From the cell containing the given text, extract its center point as [x, y] coordinate. 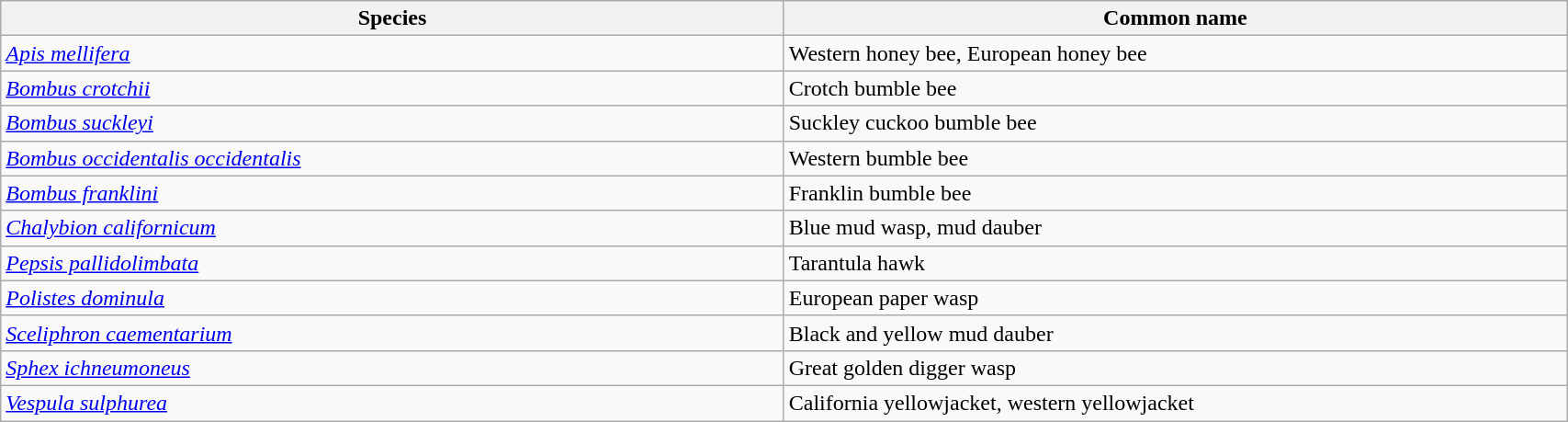
Bombus crotchii [392, 88]
Bombus suckleyi [392, 123]
Blue mud wasp, mud dauber [1175, 228]
Crotch bumble bee [1175, 88]
European paper wasp [1175, 298]
Vespula sulphurea [392, 403]
Black and yellow mud dauber [1175, 333]
Western bumble bee [1175, 158]
California yellowjacket, western yellowjacket [1175, 403]
Chalybion californicum [392, 228]
Great golden digger wasp [1175, 368]
Pepsis pallidolimbata [392, 263]
Bombus occidentalis occidentalis [392, 158]
Suckley cuckoo bumble bee [1175, 123]
Sceliphron caementarium [392, 333]
Franklin bumble bee [1175, 193]
Bombus franklini [392, 193]
Polistes dominula [392, 298]
Common name [1175, 18]
Sphex ichneumoneus [392, 368]
Apis mellifera [392, 53]
Western honey bee, European honey bee [1175, 53]
Tarantula hawk [1175, 263]
Species [392, 18]
